Output the (x, y) coordinate of the center of the cell containing the given text.  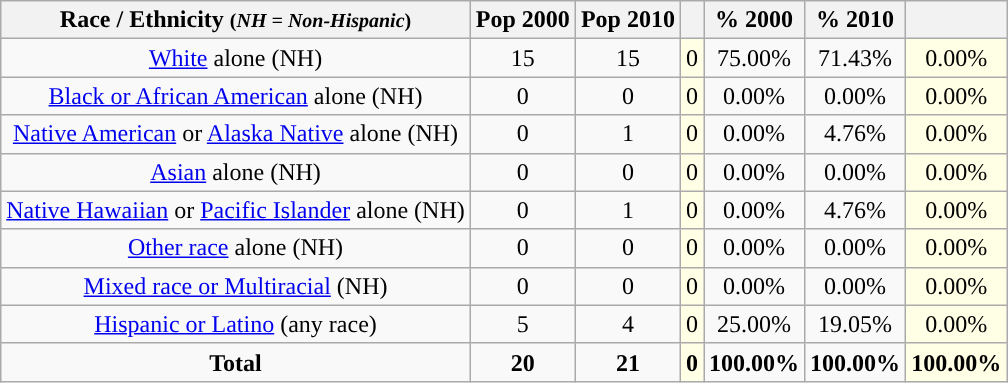
Native Hawaiian or Pacific Islander alone (NH) (236, 210)
Pop 2010 (628, 20)
Pop 2000 (522, 20)
21 (628, 362)
20 (522, 362)
Race / Ethnicity (NH = Non-Hispanic) (236, 20)
19.05% (856, 324)
% 2010 (856, 20)
4 (628, 324)
Hispanic or Latino (any race) (236, 324)
75.00% (754, 58)
Total (236, 362)
25.00% (754, 324)
Native American or Alaska Native alone (NH) (236, 134)
White alone (NH) (236, 58)
5 (522, 324)
71.43% (856, 58)
Mixed race or Multiracial (NH) (236, 286)
% 2000 (754, 20)
Asian alone (NH) (236, 172)
Other race alone (NH) (236, 248)
Black or African American alone (NH) (236, 96)
